Output the (X, Y) coordinate of the center of the cell containing the given text.  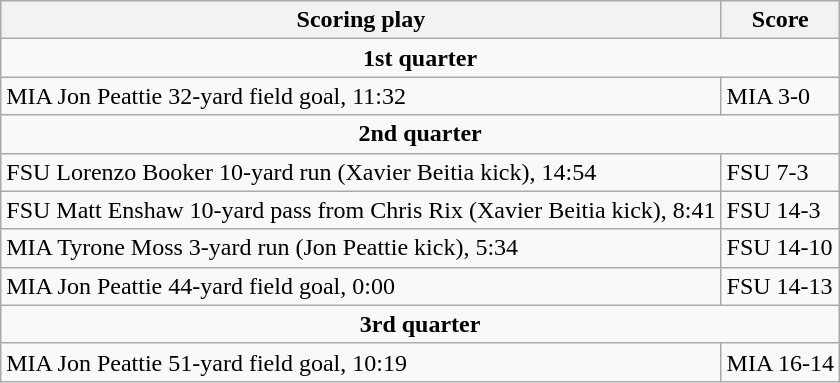
MIA 3-0 (780, 96)
FSU 14-10 (780, 248)
MIA Jon Peattie 44-yard field goal, 0:00 (361, 286)
FSU 14-13 (780, 286)
FSU Lorenzo Booker 10-yard run (Xavier Beitia kick), 14:54 (361, 172)
2nd quarter (420, 134)
FSU 14-3 (780, 210)
1st quarter (420, 58)
MIA Jon Peattie 51-yard field goal, 10:19 (361, 362)
3rd quarter (420, 324)
Scoring play (361, 20)
MIA 16-14 (780, 362)
MIA Jon Peattie 32-yard field goal, 11:32 (361, 96)
FSU 7-3 (780, 172)
FSU Matt Enshaw 10-yard pass from Chris Rix (Xavier Beitia kick), 8:41 (361, 210)
Score (780, 20)
MIA Tyrone Moss 3-yard run (Jon Peattie kick), 5:34 (361, 248)
